For the text-containing cell, return its midpoint in (X, Y) coordinate format. 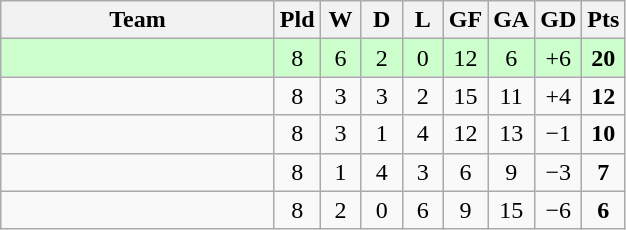
Pld (297, 20)
7 (604, 172)
10 (604, 134)
GD (558, 20)
L (422, 20)
20 (604, 58)
−6 (558, 210)
Team (138, 20)
D (382, 20)
11 (512, 96)
GF (465, 20)
+4 (558, 96)
W (340, 20)
+6 (558, 58)
GA (512, 20)
−3 (558, 172)
Pts (604, 20)
13 (512, 134)
−1 (558, 134)
